Scan for the cell matching the given text and deliver its [X, Y] coordinate at center. 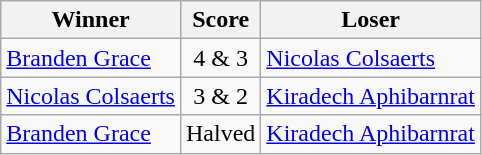
Loser [371, 20]
Winner [91, 20]
3 & 2 [220, 96]
4 & 3 [220, 58]
Halved [220, 134]
Score [220, 20]
